Return (x, y) of the center of cell containing provided text 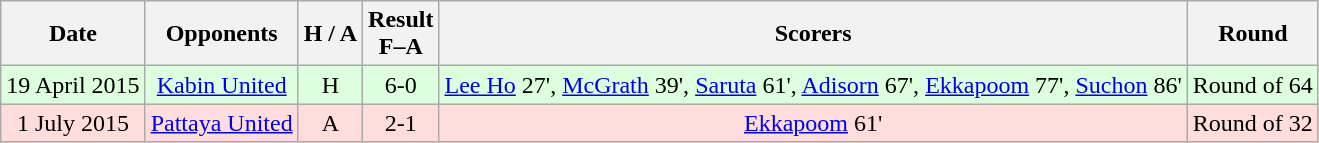
H / A (330, 34)
Pattaya United (222, 123)
1 July 2015 (73, 123)
Round of 32 (1252, 123)
Round (1252, 34)
Opponents (222, 34)
Scorers (813, 34)
A (330, 123)
Date (73, 34)
Kabin United (222, 85)
Ekkapoom 61' (813, 123)
19 April 2015 (73, 85)
Round of 64 (1252, 85)
Lee Ho 27', McGrath 39', Saruta 61', Adisorn 67', Ekkapoom 77', Suchon 86' (813, 85)
2-1 (401, 123)
6-0 (401, 85)
H (330, 85)
ResultF–A (401, 34)
